Capture the cell that displays the provided text and extract its (X, Y) central coordinate. 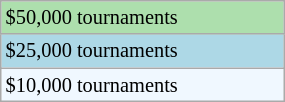
$25,000 tournaments (142, 51)
$10,000 tournaments (142, 85)
$50,000 tournaments (142, 17)
